Capture the cell that displays the provided text and extract its (X, Y) central coordinate. 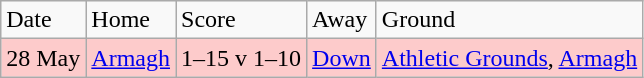
Home (131, 20)
Ground (509, 20)
Away (342, 20)
Date (44, 20)
Down (342, 58)
Score (242, 20)
1–15 v 1–10 (242, 58)
Armagh (131, 58)
28 May (44, 58)
Athletic Grounds, Armagh (509, 58)
